Identify which cell holds the provided text, then report its [X, Y] central coordinate. 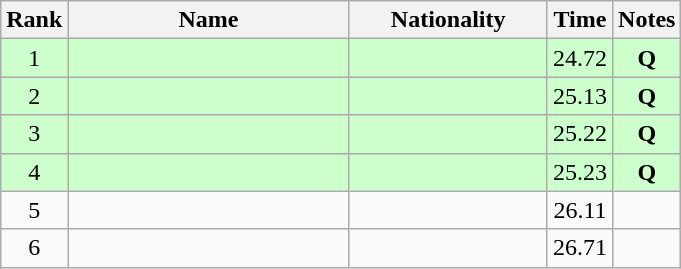
5 [34, 210]
24.72 [580, 58]
1 [34, 58]
Rank [34, 20]
Name [208, 20]
6 [34, 248]
4 [34, 172]
Nationality [448, 20]
Time [580, 20]
26.71 [580, 248]
Notes [647, 20]
25.22 [580, 134]
2 [34, 96]
3 [34, 134]
25.23 [580, 172]
26.11 [580, 210]
25.13 [580, 96]
